Return [x, y] of the center of cell containing provided text 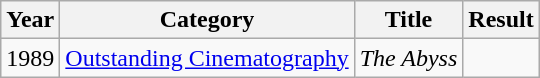
Category [207, 20]
Result [501, 20]
Year [30, 20]
The Abyss [408, 58]
1989 [30, 58]
Title [408, 20]
Outstanding Cinematography [207, 58]
